Search for the cell housing the specified text and yield its (X, Y) center coordinate. 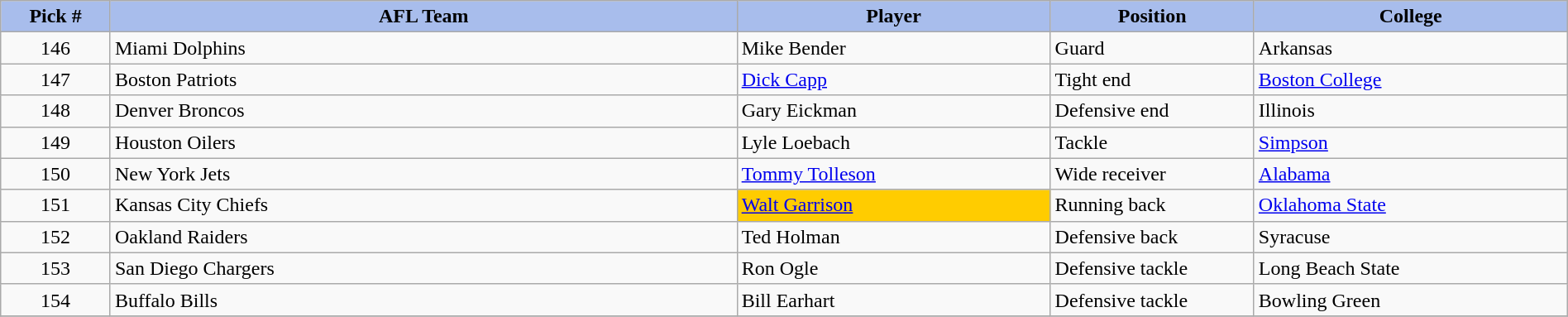
Syracuse (1411, 237)
149 (56, 142)
Ted Holman (893, 237)
Bowling Green (1411, 300)
Illinois (1411, 111)
148 (56, 111)
Kansas City Chiefs (423, 205)
Denver Broncos (423, 111)
146 (56, 48)
AFL Team (423, 17)
Tackle (1152, 142)
Boston Patriots (423, 79)
Bill Earhart (893, 300)
Oakland Raiders (423, 237)
Oklahoma State (1411, 205)
Guard (1152, 48)
Tommy Tolleson (893, 174)
150 (56, 174)
Gary Eickman (893, 111)
Tight end (1152, 79)
New York Jets (423, 174)
Mike Bender (893, 48)
Running back (1152, 205)
Dick Capp (893, 79)
151 (56, 205)
Miami Dolphins (423, 48)
147 (56, 79)
Defensive end (1152, 111)
Ron Ogle (893, 268)
San Diego Chargers (423, 268)
Walt Garrison (893, 205)
Simpson (1411, 142)
Alabama (1411, 174)
Defensive back (1152, 237)
Position (1152, 17)
Wide receiver (1152, 174)
153 (56, 268)
154 (56, 300)
Player (893, 17)
Buffalo Bills (423, 300)
152 (56, 237)
Boston College (1411, 79)
Houston Oilers (423, 142)
Pick # (56, 17)
College (1411, 17)
Lyle Loebach (893, 142)
Arkansas (1411, 48)
Long Beach State (1411, 268)
